Pinpoint the cell where the given text exists, returning its (X, Y) midpoint coordinate. 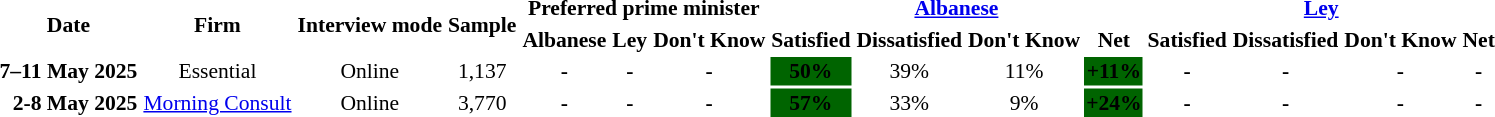
+11% (1114, 71)
+24% (1114, 102)
9% (1024, 102)
1,137 (482, 71)
Essential (218, 71)
Morning Consult (218, 102)
Ley (630, 40)
Albanese (564, 40)
33% (910, 102)
Net (1114, 40)
57% (811, 102)
50% (811, 71)
3,770 (482, 102)
39% (910, 71)
11% (1024, 71)
